Extract the [X, Y] coordinate from the center of the cell holding the provided text.  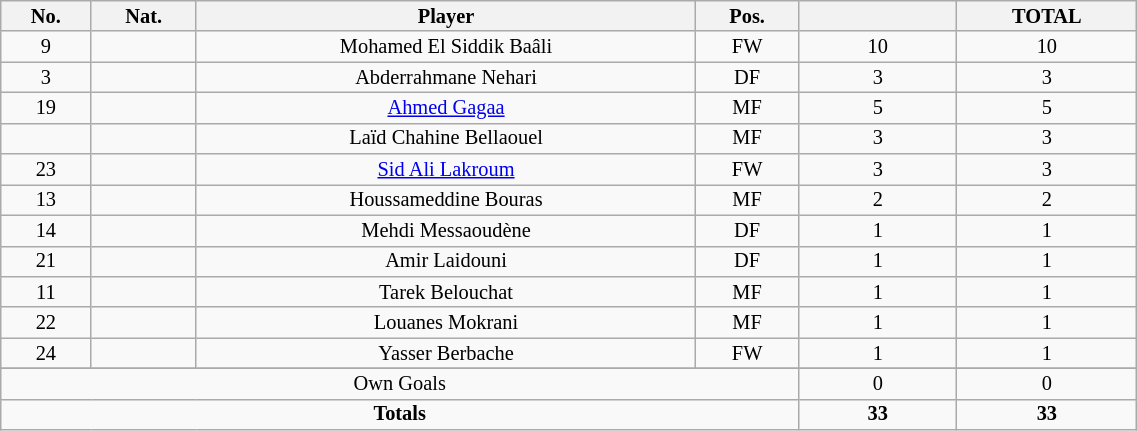
Pos. [748, 16]
Sid Ali Lakroum [446, 170]
Abderrahmane Nehari [446, 78]
14 [46, 230]
Yasser Berbache [446, 354]
Tarek Belouchat [446, 292]
Houssameddine Bouras [446, 200]
Player [446, 16]
Ahmed Gagaa [446, 108]
Totals [400, 414]
9 [46, 46]
Nat. [144, 16]
Louanes Mokrani [446, 322]
23 [46, 170]
Mohamed El Siddik Baâli [446, 46]
11 [46, 292]
24 [46, 354]
19 [46, 108]
No. [46, 16]
Amir Laidouni [446, 262]
13 [46, 200]
21 [46, 262]
TOTAL [1047, 16]
22 [46, 322]
Mehdi Messaoudène [446, 230]
Laïd Chahine Bellaouel [446, 138]
Own Goals [400, 384]
